Pinpoint the cell where the given text exists, returning its [x, y] midpoint coordinate. 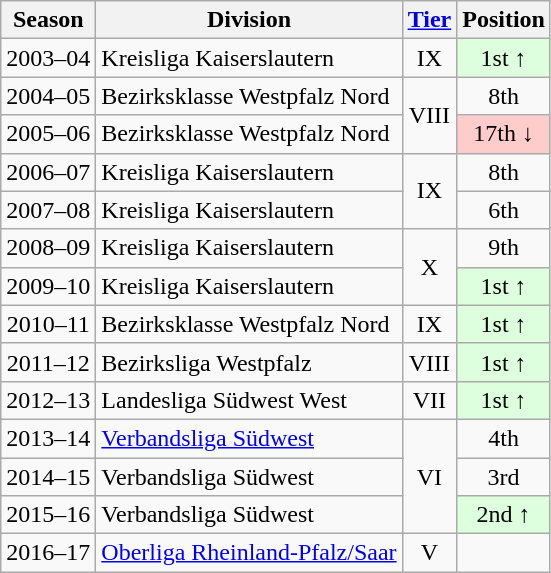
V [430, 553]
2003–04 [48, 58]
Bezirksliga Westpfalz [249, 362]
2011–12 [48, 362]
VII [430, 400]
2015–16 [48, 515]
9th [504, 248]
2008–09 [48, 248]
2012–13 [48, 400]
2nd ↑ [504, 515]
2007–08 [48, 210]
2006–07 [48, 172]
6th [504, 210]
Position [504, 20]
Oberliga Rheinland-Pfalz/Saar [249, 553]
Tier [430, 20]
2004–05 [48, 96]
3rd [504, 477]
Landesliga Südwest West [249, 400]
2014–15 [48, 477]
Division [249, 20]
2013–14 [48, 438]
4th [504, 438]
2010–11 [48, 324]
2016–17 [48, 553]
2005–06 [48, 134]
VI [430, 476]
2009–10 [48, 286]
X [430, 267]
17th ↓ [504, 134]
Season [48, 20]
